Identify which cell holds the provided text, then report its (X, Y) central coordinate. 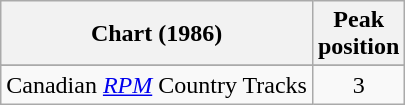
Peakposition (358, 34)
Chart (1986) (157, 34)
Canadian RPM Country Tracks (157, 85)
3 (358, 85)
